Provide the [x, y] coordinate of the cell's center where the given text is located.  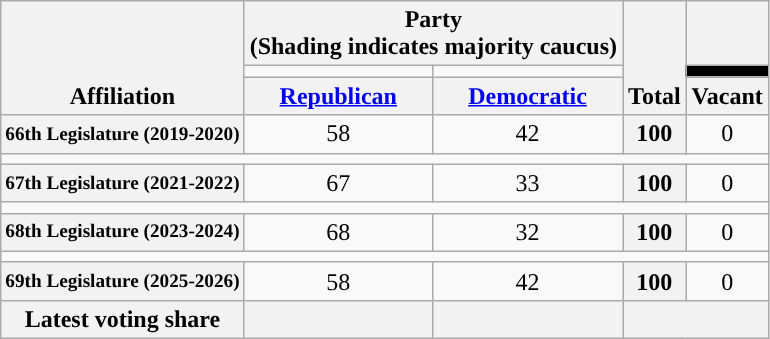
Affiliation [122, 58]
66th Legislature (2019-2020) [122, 134]
Total [655, 58]
69th Legislature (2025-2026) [122, 281]
Party (Shading indicates majority caucus) [433, 34]
32 [527, 232]
Latest voting share [122, 319]
33 [527, 183]
Democratic [527, 96]
67 [338, 183]
68 [338, 232]
67th Legislature (2021-2022) [122, 183]
Vacant [727, 96]
Republican [338, 96]
68th Legislature (2023-2024) [122, 232]
